Find where the given text appears and provide that cell's center as (X, Y) coordinate. 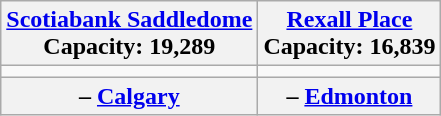
Scotiabank SaddledomeCapacity: 19,289 (130, 34)
– Edmonton (350, 96)
– Calgary (130, 96)
Rexall PlaceCapacity: 16,839 (350, 34)
